Capture the cell that displays the provided text and extract its (x, y) central coordinate. 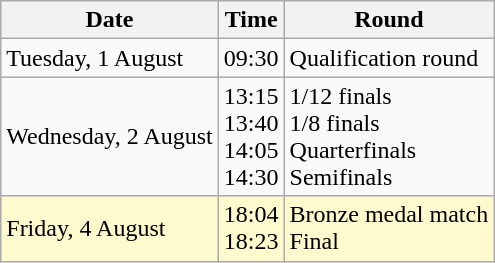
Wednesday, 2 August (110, 136)
13:15 13:40 14:05 14:30 (251, 136)
09:30 (251, 58)
18:04 18:23 (251, 228)
Tuesday, 1 August (110, 58)
Date (110, 20)
Round (389, 20)
Friday, 4 August (110, 228)
Qualification round (389, 58)
Bronze medal match Final (389, 228)
1/12 finals 1/8 finals Quarterfinals Semifinals (389, 136)
Time (251, 20)
